Identify which cell holds the provided text, then report its [X, Y] central coordinate. 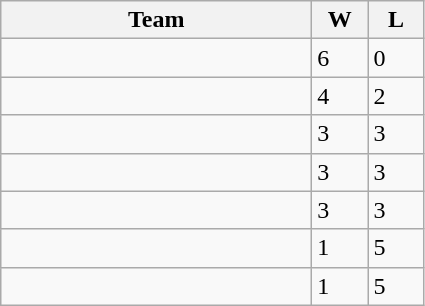
6 [340, 58]
Team [156, 20]
W [340, 20]
2 [396, 96]
4 [340, 96]
0 [396, 58]
L [396, 20]
